Pinpoint the cell where the given text exists, returning its (X, Y) midpoint coordinate. 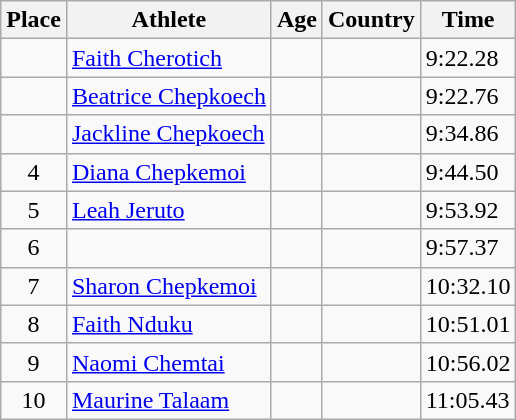
Faith Nduku (168, 324)
10:32.10 (468, 286)
Faith Cherotich (168, 58)
Place (34, 20)
9:22.76 (468, 96)
Jackline Chepkoech (168, 134)
8 (34, 324)
10 (34, 400)
5 (34, 210)
Time (468, 20)
4 (34, 172)
9:53.92 (468, 210)
Beatrice Chepkoech (168, 96)
Country (371, 20)
9 (34, 362)
Leah Jeruto (168, 210)
9:34.86 (468, 134)
10:51.01 (468, 324)
Age (296, 20)
Maurine Talaam (168, 400)
9:57.37 (468, 248)
Diana Chepkemoi (168, 172)
10:56.02 (468, 362)
9:44.50 (468, 172)
Naomi Chemtai (168, 362)
9:22.28 (468, 58)
11:05.43 (468, 400)
6 (34, 248)
Sharon Chepkemoi (168, 286)
7 (34, 286)
Athlete (168, 20)
